Provide the (X, Y) coordinate of the cell's center where the given text is located.  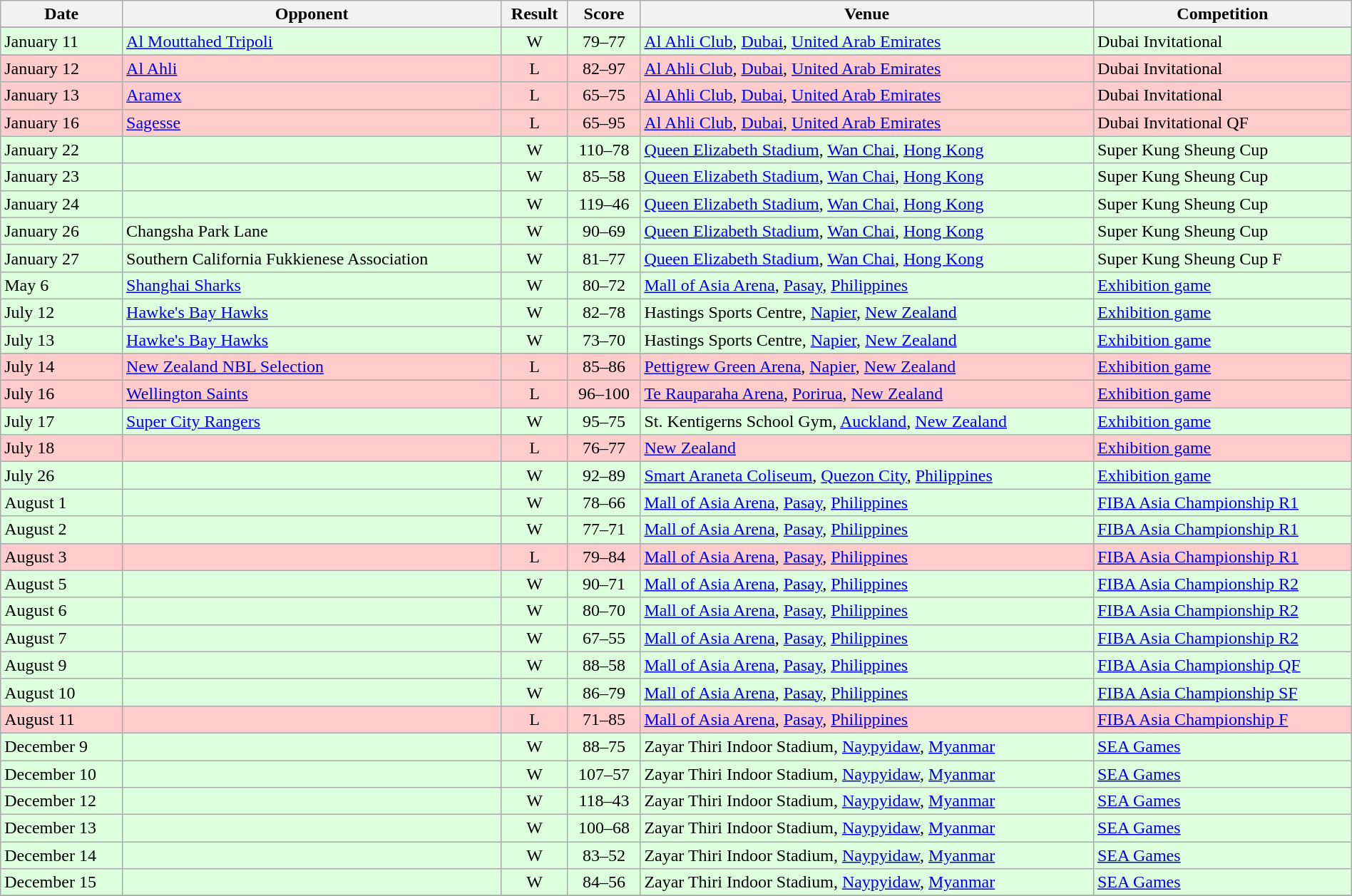
Changsha Park Lane (312, 231)
65–75 (604, 96)
96–100 (604, 394)
110–78 (604, 150)
95–75 (604, 421)
December 13 (61, 828)
Wellington Saints (312, 394)
Venue (867, 14)
December 9 (61, 746)
December 10 (61, 773)
82–97 (604, 68)
107–57 (604, 773)
July 12 (61, 312)
January 12 (61, 68)
Al Ahli (312, 68)
81–77 (604, 258)
Dubai Invitational QF (1222, 123)
Competition (1222, 14)
December 12 (61, 801)
84–56 (604, 882)
Super Kung Sheung Cup F (1222, 258)
January 22 (61, 150)
August 7 (61, 638)
80–70 (604, 611)
Pettigrew Green Arena, Napier, New Zealand (867, 367)
118–43 (604, 801)
71–85 (604, 719)
119–46 (604, 204)
December 15 (61, 882)
July 26 (61, 475)
Super City Rangers (312, 421)
80–72 (604, 285)
Result (535, 14)
73–70 (604, 340)
August 6 (61, 611)
67–55 (604, 638)
August 1 (61, 503)
August 3 (61, 557)
August 9 (61, 665)
65–95 (604, 123)
92–89 (604, 475)
86–79 (604, 692)
Aramex (312, 96)
76–77 (604, 448)
Smart Araneta Coliseum, Quezon City, Philippines (867, 475)
Al Mouttahed Tripoli (312, 41)
88–75 (604, 746)
78–66 (604, 503)
New Zealand NBL Selection (312, 367)
88–58 (604, 665)
August 2 (61, 530)
July 13 (61, 340)
77–71 (604, 530)
79–84 (604, 557)
Shanghai Sharks (312, 285)
July 17 (61, 421)
January 24 (61, 204)
December 14 (61, 855)
January 27 (61, 258)
Te Rauparaha Arena, Porirua, New Zealand (867, 394)
August 5 (61, 584)
Date (61, 14)
FIBA Asia Championship SF (1222, 692)
Southern California Fukkienese Association (312, 258)
July 16 (61, 394)
January 13 (61, 96)
82–78 (604, 312)
85–86 (604, 367)
FIBA Asia Championship QF (1222, 665)
New Zealand (867, 448)
August 11 (61, 719)
85–58 (604, 177)
Score (604, 14)
January 11 (61, 41)
Sagesse (312, 123)
May 6 (61, 285)
January 26 (61, 231)
January 23 (61, 177)
August 10 (61, 692)
FIBA Asia Championship F (1222, 719)
January 16 (61, 123)
July 18 (61, 448)
St. Kentigerns School Gym, Auckland, New Zealand (867, 421)
79–77 (604, 41)
July 14 (61, 367)
100–68 (604, 828)
90–69 (604, 231)
83–52 (604, 855)
90–71 (604, 584)
Opponent (312, 14)
